Extract the (X, Y) coordinate from the center of the cell holding the provided text.  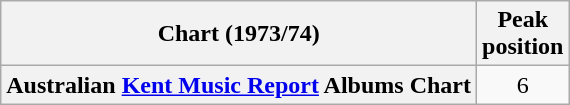
Chart (1973/74) (239, 34)
Australian Kent Music Report Albums Chart (239, 85)
Peakposition (523, 34)
6 (523, 85)
